Return (X, Y) of the center of cell containing provided text 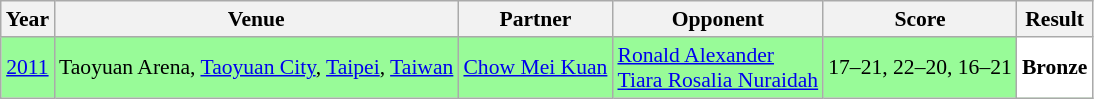
Score (920, 19)
17–21, 22–20, 16–21 (920, 68)
2011 (28, 68)
Taoyuan Arena, Taoyuan City, Taipei, Taiwan (256, 68)
Bronze (1055, 68)
Opponent (718, 19)
Ronald Alexander Tiara Rosalia Nuraidah (718, 68)
Year (28, 19)
Venue (256, 19)
Chow Mei Kuan (535, 68)
Partner (535, 19)
Result (1055, 19)
